Determine the (X, Y) coordinate at the center of the cell enclosing the given text.  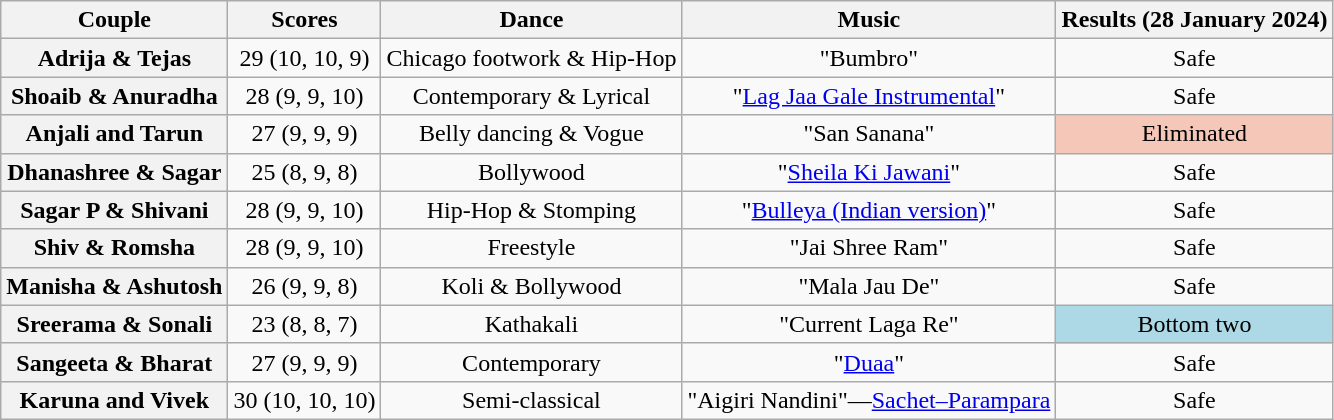
Music (869, 20)
Contemporary & Lyrical (532, 96)
Manisha & Ashutosh (114, 286)
"Jai Shree Ram" (869, 248)
"Lag Jaa Gale Instrumental" (869, 96)
Couple (114, 20)
Results (28 January 2024) (1194, 20)
25 (8, 9, 8) (304, 172)
29 (10, 10, 9) (304, 58)
23 (8, 8, 7) (304, 324)
Sangeeta & Bharat (114, 362)
26 (9, 9, 8) (304, 286)
Kathakali (532, 324)
Karuna and Vivek (114, 400)
Koli & Bollywood (532, 286)
"San Sanana" (869, 134)
30 (10, 10, 10) (304, 400)
Hip-Hop & Stomping (532, 210)
Freestyle (532, 248)
Contemporary (532, 362)
"Bulleya (Indian version)" (869, 210)
Sreerama & Sonali (114, 324)
Chicago footwork & Hip-Hop (532, 58)
Shiv & Romsha (114, 248)
Bollywood (532, 172)
Anjali and Tarun (114, 134)
Adrija & Tejas (114, 58)
Eliminated (1194, 134)
Dance (532, 20)
Dhanashree & Sagar (114, 172)
"Sheila Ki Jawani" (869, 172)
Belly dancing & Vogue (532, 134)
"Duaa" (869, 362)
Bottom two (1194, 324)
"Current Laga Re" (869, 324)
"Bumbro" (869, 58)
Semi-classical (532, 400)
"Aigiri Nandini"—Sachet–Parampara (869, 400)
"Mala Jau De" (869, 286)
Sagar P & Shivani (114, 210)
Shoaib & Anuradha (114, 96)
Scores (304, 20)
